For the text-containing cell, return its midpoint in [x, y] coordinate format. 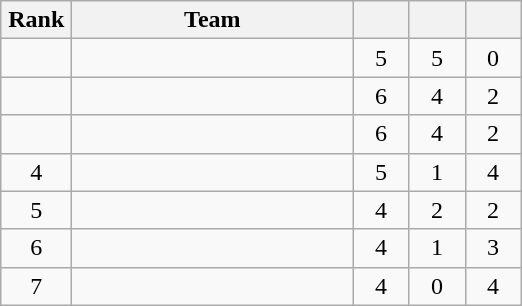
Team [212, 20]
3 [493, 248]
7 [36, 286]
Rank [36, 20]
